Capture the cell that displays the provided text and extract its [X, Y] central coordinate. 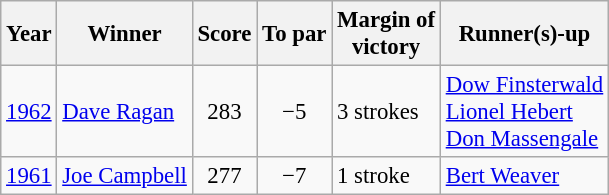
3 strokes [386, 112]
1961 [29, 176]
277 [224, 176]
To par [294, 34]
Runner(s)-up [524, 34]
Score [224, 34]
Dow Finsterwald Lionel Hebert Don Massengale [524, 112]
−7 [294, 176]
Joe Campbell [124, 176]
Winner [124, 34]
283 [224, 112]
Dave Ragan [124, 112]
Margin ofvictory [386, 34]
Year [29, 34]
1 stroke [386, 176]
−5 [294, 112]
1962 [29, 112]
Bert Weaver [524, 176]
